Provide the (x, y) coordinate of the cell's center where the given text is located.  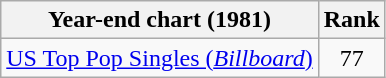
Rank (352, 20)
77 (352, 58)
Year-end chart (1981) (160, 20)
US Top Pop Singles (Billboard) (160, 58)
